Return (X, Y) of the center of cell containing provided text 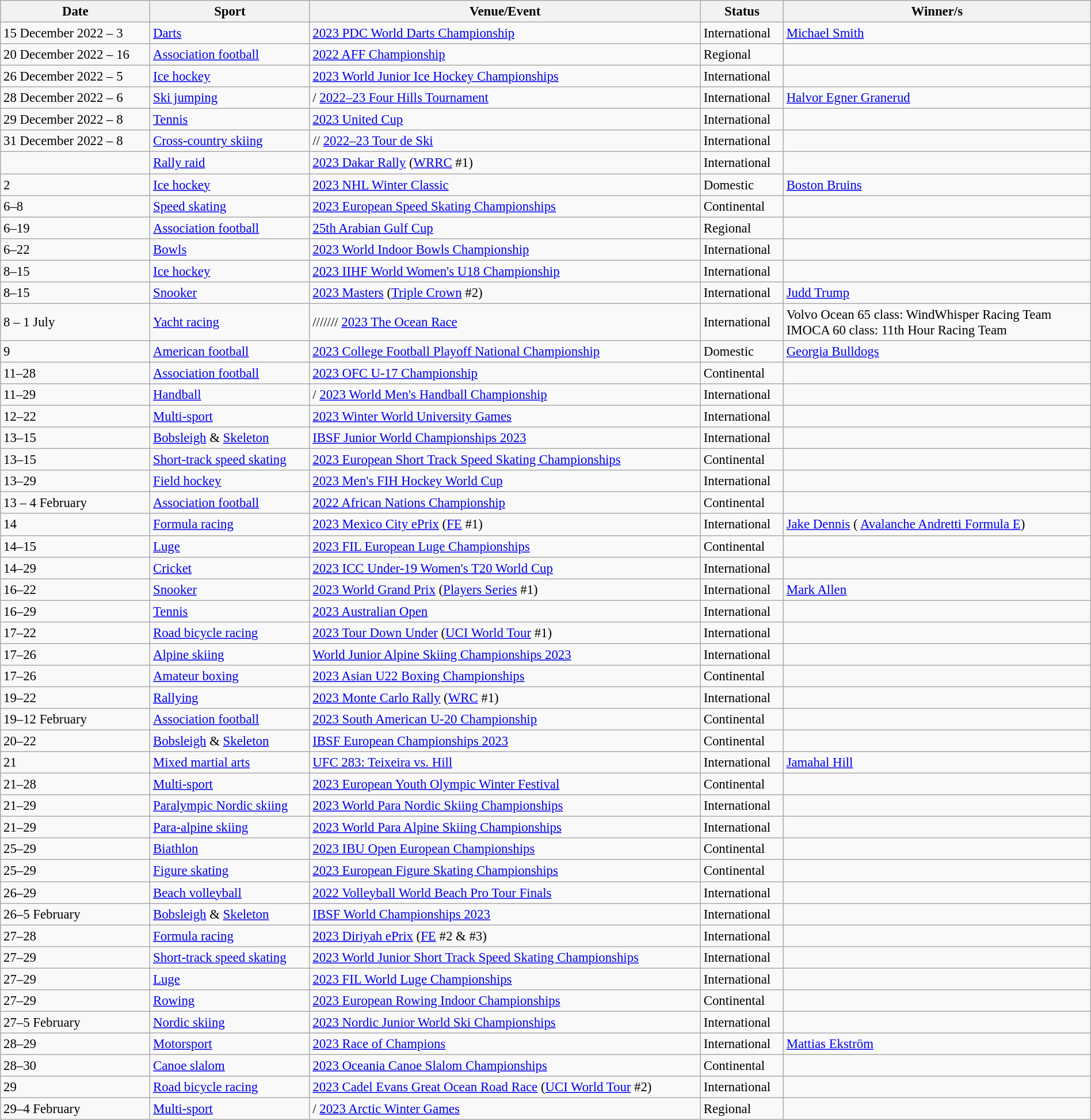
American football (230, 352)
14 (75, 525)
14–29 (75, 568)
28–30 (75, 1065)
2023 Mexico City ePrix (FE #1) (505, 525)
2023 European Short Track Speed Skating Championships (505, 460)
2022 AFF Championship (505, 55)
// 2022–23 Tour de Ski (505, 141)
/ 2023 Arctic Winter Games (505, 1109)
2023 Australian Open (505, 611)
2023 Dakar Rally (WRRC #1) (505, 163)
Jake Dennis ( Avalanche Andretti Formula E) (937, 525)
Handball (230, 395)
6–22 (75, 249)
27–28 (75, 936)
/ 2023 World Men's Handball Championship (505, 395)
Alpine skiing (230, 654)
Michael Smith (937, 33)
Mattias Ekström (937, 1044)
2023 Tour Down Under (UCI World Tour #1) (505, 633)
Biathlon (230, 849)
2022 African Nations Championship (505, 503)
Mixed martial arts (230, 763)
Ski jumping (230, 98)
Sport (230, 12)
16–22 (75, 589)
IBSF World Championships 2023 (505, 914)
29 (75, 1087)
2023 Race of Champions (505, 1044)
Paralympic Nordic skiing (230, 806)
2 (75, 185)
2023 FIL European Luge Championships (505, 546)
26 December 2022 – 5 (75, 77)
/ 2022–23 Four Hills Tournament (505, 98)
Motorsport (230, 1044)
16–29 (75, 611)
9 (75, 352)
2023 South American U-20 Championship (505, 719)
Judd Trump (937, 293)
IBSF European Championships 2023 (505, 741)
Bowls (230, 249)
Field hockey (230, 481)
2023 NHL Winter Classic (505, 185)
Cricket (230, 568)
Speed skating (230, 206)
2023 World Grand Prix (Players Series #1) (505, 589)
6–19 (75, 228)
2023 Monte Carlo Rally (WRC #1) (505, 698)
2023 World Junior Ice Hockey Championships (505, 77)
6–8 (75, 206)
2023 European Youth Olympic Winter Festival (505, 784)
2023 FIL World Luge Championships (505, 979)
Boston Bruins (937, 185)
15 December 2022 – 3 (75, 33)
Mark Allen (937, 589)
2023 World Para Nordic Skiing Championships (505, 806)
28 December 2022 – 6 (75, 98)
Beach volleyball (230, 893)
Para-alpine skiing (230, 828)
Halvor Egner Granerud (937, 98)
2023 IBU Open European Championships (505, 849)
/////// 2023 The Ocean Race (505, 322)
2023 Diriyah ePrix (FE #2 & #3) (505, 936)
26–29 (75, 893)
8 – 1 July (75, 322)
2023 World Indoor Bowls Championship (505, 249)
21 (75, 763)
Figure skating (230, 871)
Nordic skiing (230, 1022)
Canoe slalom (230, 1065)
Georgia Bulldogs (937, 352)
2023 Winter World University Games (505, 417)
Venue/Event (505, 12)
2023 ICC Under-19 Women's T20 World Cup (505, 568)
2023 European Rowing Indoor Championships (505, 1001)
2023 College Football Playoff National Championship (505, 352)
2023 Nordic Junior World Ski Championships (505, 1022)
17–22 (75, 633)
Winner/s (937, 12)
2023 World Junior Short Track Speed Skating Championships (505, 957)
Darts (230, 33)
20–22 (75, 741)
29 December 2022 – 8 (75, 120)
2023 Cadel Evans Great Ocean Road Race (UCI World Tour #2) (505, 1087)
2023 OFC U-17 Championship (505, 373)
14–15 (75, 546)
Yacht racing (230, 322)
2023 Masters (Triple Crown #2) (505, 293)
Jamahal Hill (937, 763)
20 December 2022 – 16 (75, 55)
27–5 February (75, 1022)
19–12 February (75, 719)
2022 Volleyball World Beach Pro Tour Finals (505, 893)
Volvo Ocean 65 class: WindWhisper Racing TeamIMOCA 60 class: 11th Hour Racing Team (937, 322)
21–28 (75, 784)
28–29 (75, 1044)
UFC 283: Teixeira vs. Hill (505, 763)
2023 Asian U22 Boxing Championships (505, 676)
25th Arabian Gulf Cup (505, 228)
13–29 (75, 481)
IBSF Junior World Championships 2023 (505, 438)
Rally raid (230, 163)
2023 European Speed Skating Championships (505, 206)
31 December 2022 – 8 (75, 141)
12–22 (75, 417)
Status (742, 12)
2023 World Para Alpine Skiing Championships (505, 828)
13 – 4 February (75, 503)
Date (75, 12)
2023 United Cup (505, 120)
2023 European Figure Skating Championships (505, 871)
Amateur boxing (230, 676)
2023 Men's FIH Hockey World Cup (505, 481)
11–29 (75, 395)
2023 IIHF World Women's U18 Championship (505, 271)
Cross-country skiing (230, 141)
World Junior Alpine Skiing Championships 2023 (505, 654)
26–5 February (75, 914)
Rowing (230, 1001)
2023 PDC World Darts Championship (505, 33)
29–4 February (75, 1109)
11–28 (75, 373)
Rallying (230, 698)
2023 Oceania Canoe Slalom Championships (505, 1065)
19–22 (75, 698)
